Identify which cell holds the provided text, then report its [X, Y] central coordinate. 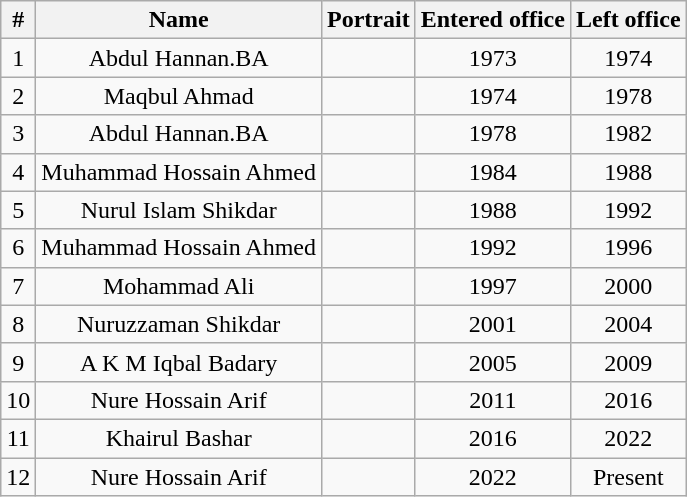
2004 [628, 324]
3 [18, 134]
Entered office [492, 20]
Khairul Bashar [179, 438]
8 [18, 324]
12 [18, 477]
10 [18, 400]
1973 [492, 58]
1996 [628, 248]
Name [179, 20]
Maqbul Ahmad [179, 96]
2011 [492, 400]
1997 [492, 286]
1982 [628, 134]
6 [18, 248]
7 [18, 286]
4 [18, 172]
Left office [628, 20]
1 [18, 58]
11 [18, 438]
Nurul Islam Shikdar [179, 210]
1984 [492, 172]
9 [18, 362]
A K M Iqbal Badary [179, 362]
2000 [628, 286]
2 [18, 96]
Present [628, 477]
2009 [628, 362]
2005 [492, 362]
Mohammad Ali [179, 286]
5 [18, 210]
2001 [492, 324]
# [18, 20]
Nuruzzaman Shikdar [179, 324]
Portrait [369, 20]
